Scan for the cell matching the given text and deliver its [X, Y] coordinate at center. 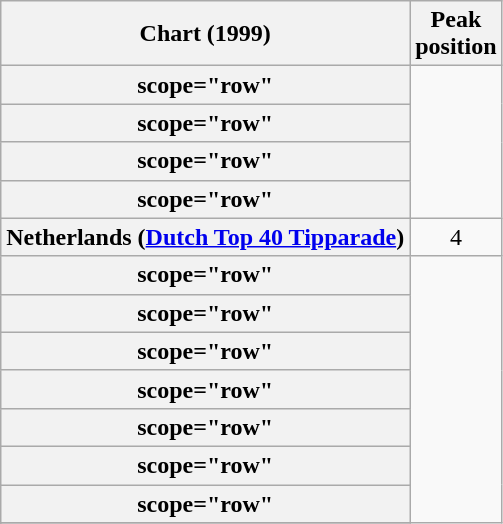
Chart (1999) [206, 34]
Netherlands (Dutch Top 40 Tipparade) [206, 237]
4 [456, 237]
Peakposition [456, 34]
